Scan for the cell matching the given text and deliver its [x, y] coordinate at center. 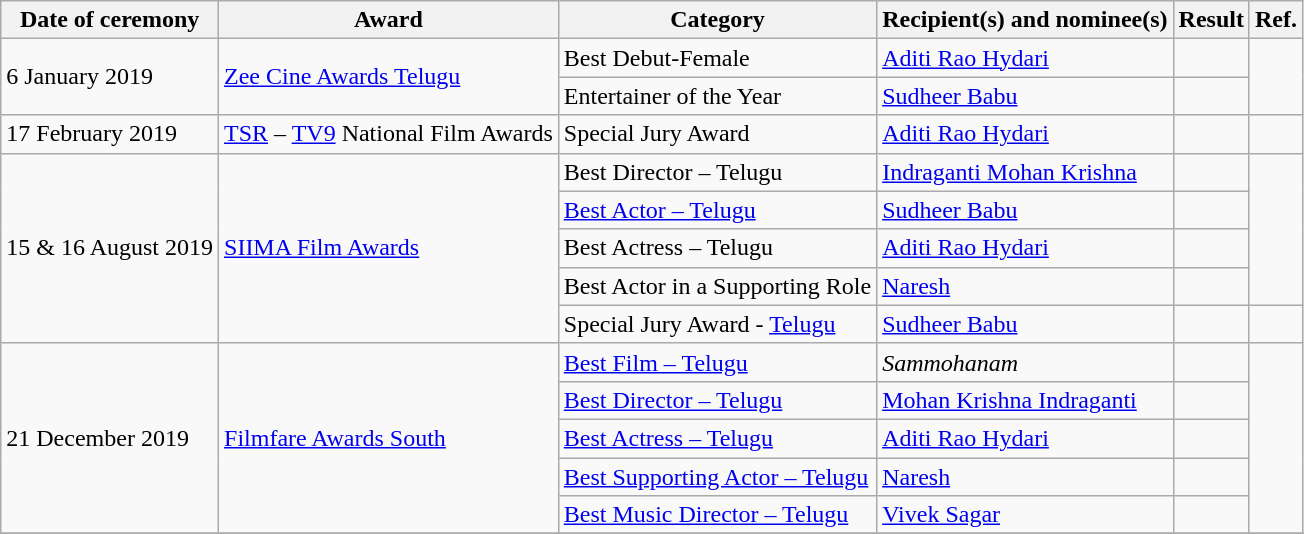
Date of ceremony [110, 20]
Best Actor – Telugu [717, 210]
Category [717, 20]
Zee Cine Awards Telugu [389, 77]
Filmfare Awards South [389, 438]
Special Jury Award [717, 134]
Best Actor in a Supporting Role [717, 286]
15 & 16 August 2019 [110, 248]
21 December 2019 [110, 438]
Result [1211, 20]
Sammohanam [1025, 362]
17 February 2019 [110, 134]
SIIMA Film Awards [389, 248]
Best Debut-Female [717, 58]
Ref. [1276, 20]
Recipient(s) and nominee(s) [1025, 20]
TSR – TV9 National Film Awards [389, 134]
Best Film – Telugu [717, 362]
Special Jury Award - Telugu [717, 324]
Indraganti Mohan Krishna [1025, 172]
Vivek Sagar [1025, 515]
Best Supporting Actor – Telugu [717, 477]
Entertainer of the Year [717, 96]
Best Music Director – Telugu [717, 515]
6 January 2019 [110, 77]
Mohan Krishna Indraganti [1025, 400]
Award [389, 20]
